Find where the given text appears and provide that cell's center as (x, y) coordinate. 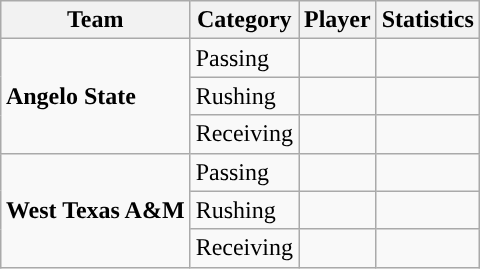
West Texas A&M (95, 210)
Team (95, 20)
Angelo State (95, 96)
Category (244, 20)
Player (337, 20)
Statistics (428, 20)
